Return the (x, y) coordinate for the center point of the cell that contains the specified text.  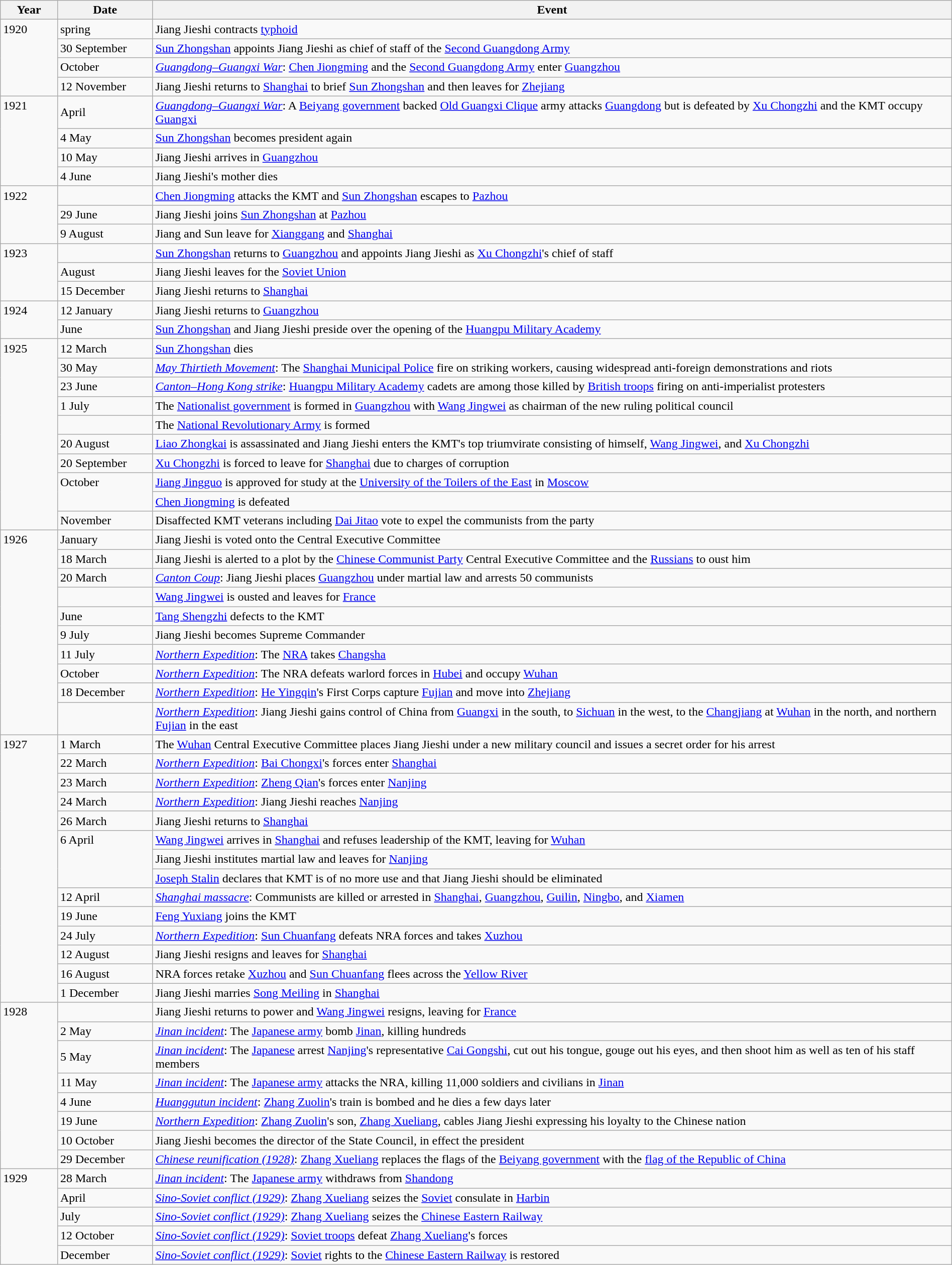
Northern Expedition: Sun Chuanfang defeats NRA forces and takes Xuzhou (552, 936)
Jiang Jingguo is approved for study at the University of the Toilers of the East in Moscow (552, 482)
Jiang Jieshi institutes martial law and leaves for Nanjing (552, 859)
The Wuhan Central Executive Committee places Jiang Jieshi under a new military council and issues a secret order for his arrest (552, 744)
2 May (104, 1031)
18 March (104, 559)
9 August (104, 234)
1 December (104, 993)
12 January (104, 310)
30 September (104, 48)
Northern Expedition: He Yingqin's First Corps capture Fujian and move into Zhejiang (552, 693)
26 March (104, 821)
Jinan incident: The Japanese army attacks the NRA, killing 11,000 soldiers and civilians in Jinan (552, 1083)
December (104, 1255)
Tang Shengzhi defects to the KMT (552, 616)
12 November (104, 86)
23 June (104, 387)
11 May (104, 1083)
Date (104, 10)
Jinan incident: The Japanese army bomb Jinan, killing hundreds (552, 1031)
January (104, 539)
Sino-Soviet conflict (1929): Soviet rights to the Chinese Eastern Railway is restored (552, 1255)
11 July (104, 654)
10 October (104, 1140)
Northern Expedition: The NRA takes Changsha (552, 654)
Joseph Stalin declares that KMT is of no more use and that Jiang Jieshi should be eliminated (552, 878)
Jiang Jieshi returns to power and Wang Jingwei resigns, leaving for France (552, 1012)
1925 (29, 435)
22 March (104, 763)
Northern Expedition: Zheng Qian's forces enter Nanjing (552, 782)
29 June (104, 214)
Jiang Jieshi returns to Shanghai to brief Sun Zhongshan and then leaves for Zhejiang (552, 86)
29 December (104, 1159)
Jiang Jieshi becomes Supreme Commander (552, 635)
Guangdong–Guangxi War: Chen Jiongming and the Second Guangdong Army enter Guangzhou (552, 67)
Jiang and Sun leave for Xianggang and Shanghai (552, 234)
Jiang Jieshi leaves for the Soviet Union (552, 272)
Sun Zhongshan returns to Guangzhou and appoints Jiang Jieshi as Xu Chongzhi's chief of staff (552, 253)
Year (29, 10)
Jiang Jieshi joins Sun Zhongshan at Pazhou (552, 214)
Jiang Jieshi becomes the director of the State Council, in effect the president (552, 1140)
Jiang Jieshi's mother dies (552, 176)
November (104, 520)
20 September (104, 463)
5 May (104, 1057)
Jiang Jieshi arrives in Guangzhou (552, 157)
Shanghai massacre: Communists are killed or arrested in Shanghai, Guangzhou, Guilin, Ningbo, and Xiamen (552, 897)
Wang Jingwei is ousted and leaves for France (552, 597)
August (104, 272)
The National Revolutionary Army is formed (552, 425)
Jiang Jieshi marries Song Meiling in Shanghai (552, 993)
9 July (104, 635)
Northern Expedition: Zhang Zuolin's son, Zhang Xueliang, cables Jiang Jieshi expressing his loyalty to the Chinese nation (552, 1121)
16 August (104, 974)
1923 (29, 272)
Chinese reunification (1928): Zhang Xueliang replaces the flags of the Beiyang government with the flag of the Republic of China (552, 1159)
6 April (104, 859)
1927 (29, 869)
Sun Zhongshan appoints Jiang Jieshi as chief of staff of the Second Guangdong Army (552, 48)
The Nationalist government is formed in Guangzhou with Wang Jingwei as chairman of the new ruling political council (552, 406)
1922 (29, 214)
Sun Zhongshan dies (552, 349)
Sun Zhongshan and Jiang Jieshi preside over the opening of the Huangpu Military Academy (552, 329)
12 October (104, 1236)
1921 (29, 141)
NRA forces retake Xuzhou and Sun Chuanfang flees across the Yellow River (552, 974)
1926 (29, 632)
Sino-Soviet conflict (1929): Soviet troops defeat Zhang Xueliang's forces (552, 1236)
Northern Expedition: Bai Chongxi's forces enter Shanghai (552, 763)
July (104, 1217)
Xu Chongzhi is forced to leave for Shanghai due to charges of corruption (552, 463)
Jiang Jieshi is voted onto the Central Executive Committee (552, 539)
30 May (104, 368)
Disaffected KMT veterans including Dai Jitao vote to expel the communists from the party (552, 520)
Sino-Soviet conflict (1929): Zhang Xueliang seizes the Chinese Eastern Railway (552, 1217)
Jiang Jieshi contracts typhoid (552, 29)
Jiang Jieshi resigns and leaves for Shanghai (552, 955)
20 August (104, 444)
12 August (104, 955)
Jiang Jieshi is alerted to a plot by the Chinese Communist Party Central Executive Committee and the Russians to oust him (552, 559)
spring (104, 29)
20 March (104, 578)
18 December (104, 693)
12 April (104, 897)
10 May (104, 157)
1928 (29, 1086)
Chen Jiongming is defeated (552, 501)
1924 (29, 320)
May Thirtieth Movement: The Shanghai Municipal Police fire on striking workers, causing widespread anti-foreign demonstrations and riots (552, 368)
1 July (104, 406)
4 May (104, 138)
12 March (104, 349)
Wang Jingwei arrives in Shanghai and refuses leadership of the KMT, leaving for Wuhan (552, 840)
Northern Expedition: Jiang Jieshi reaches Nanjing (552, 801)
Sun Zhongshan becomes president again (552, 138)
Event (552, 10)
24 July (104, 936)
1920 (29, 58)
1 March (104, 744)
28 March (104, 1178)
Canton Coup: Jiang Jieshi places Guangzhou under martial law and arrests 50 communists (552, 578)
Sino-Soviet conflict (1929): Zhang Xueliang seizes the Soviet consulate in Harbin (552, 1198)
24 March (104, 801)
Feng Yuxiang joins the KMT (552, 916)
Chen Jiongming attacks the KMT and Sun Zhongshan escapes to Pazhou (552, 195)
Jiang Jieshi returns to Guangzhou (552, 310)
Huanggutun incident: Zhang Zuolin's train is bombed and he dies a few days later (552, 1102)
Jinan incident: The Japanese army withdraws from Shandong (552, 1178)
15 December (104, 291)
Northern Expedition: The NRA defeats warlord forces in Hubei and occupy Wuhan (552, 673)
23 March (104, 782)
Liao Zhongkai is assassinated and Jiang Jieshi enters the KMT's top triumvirate consisting of himself, Wang Jingwei, and Xu Chongzhi (552, 444)
1929 (29, 1216)
Canton–Hong Kong strike: Huangpu Military Academy cadets are among those killed by British troops firing on anti-imperialist protesters (552, 387)
